Extract the (x, y) coordinate from the center of the cell holding the provided text.  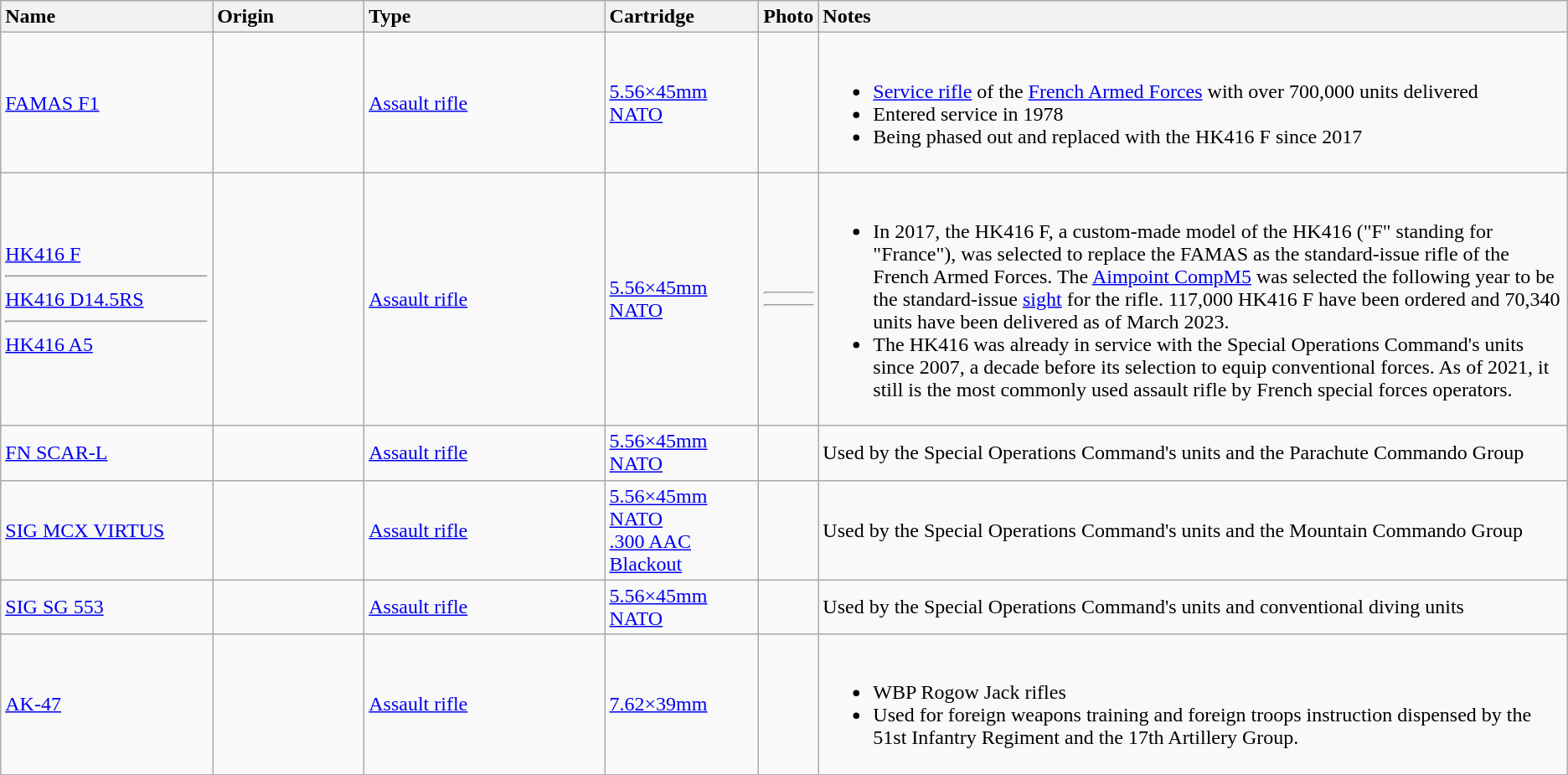
Type (484, 17)
5.56×45mm NATO.300 AAC Blackout (682, 530)
Origin (288, 17)
Used by the Special Operations Command's units and conventional diving units (1193, 607)
SIG SG 553 (107, 607)
AK-47 (107, 704)
SIG MCX VIRTUS (107, 530)
Used by the Special Operations Command's units and the Parachute Commando Group (1193, 452)
Name (107, 17)
FAMAS F1 (107, 102)
Cartridge (682, 17)
Photo (789, 17)
HK416 F HK416 D14.5RSHK416 A5 (107, 299)
FN SCAR-L (107, 452)
7.62×39mm (682, 704)
Notes (1193, 17)
Used by the Special Operations Command's units and the Mountain Commando Group (1193, 530)
